Capture the cell that displays the provided text and extract its [X, Y] central coordinate. 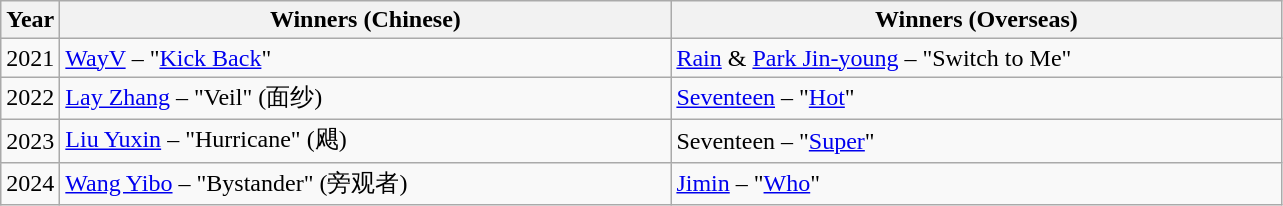
Seventeen – "Hot" [976, 98]
Winners (Overseas) [976, 20]
Year [30, 20]
Winners (Chinese) [366, 20]
2022 [30, 98]
Lay Zhang – "Veil" (面纱) [366, 98]
Wang Yibo – "Bystander" (旁观者) [366, 184]
2024 [30, 184]
2023 [30, 140]
Rain & Park Jin-young – "Switch to Me" [976, 58]
WayV – "Kick Back" [366, 58]
Seventeen – "Super" [976, 140]
2021 [30, 58]
Jimin – "Who" [976, 184]
Liu Yuxin – "Hurricane" (飓) [366, 140]
